Scan for the cell matching the given text and deliver its (x, y) coordinate at center. 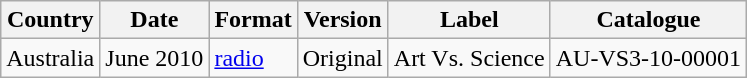
Australia (50, 58)
Label (469, 20)
Catalogue (648, 20)
Date (154, 20)
Original (342, 58)
Country (50, 20)
June 2010 (154, 58)
AU-VS3-10-00001 (648, 58)
Format (253, 20)
Version (342, 20)
Art Vs. Science (469, 58)
radio (253, 58)
